Capture the cell that displays the provided text and extract its (x, y) central coordinate. 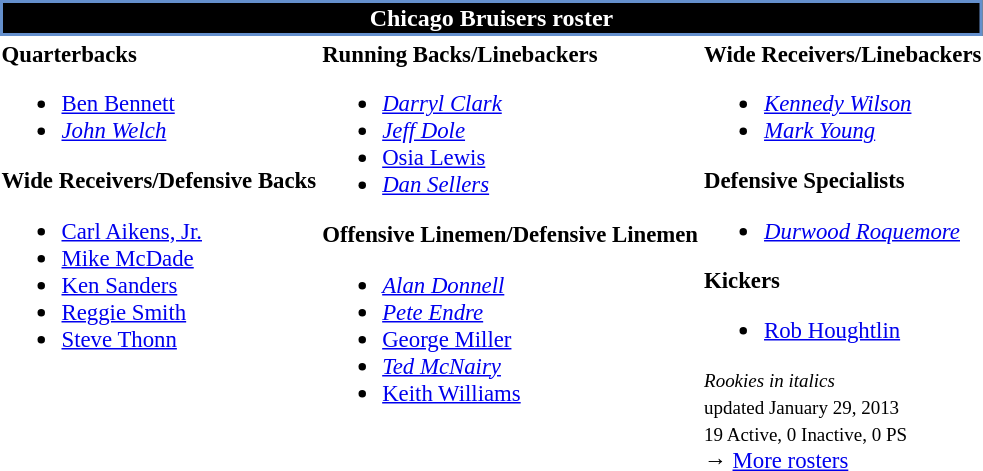
Chicago Bruisers roster (492, 18)
